For the text-containing cell, return its midpoint in [X, Y] coordinate format. 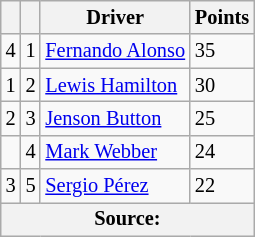
Source: [128, 219]
22 [222, 186]
Driver [115, 17]
5 [31, 186]
Mark Webber [115, 152]
30 [222, 85]
Points [222, 17]
24 [222, 152]
Fernando Alonso [115, 51]
Lewis Hamilton [115, 85]
25 [222, 118]
35 [222, 51]
Sergio Pérez [115, 186]
Jenson Button [115, 118]
